Output the [x, y] coordinate of the center of the cell containing the given text.  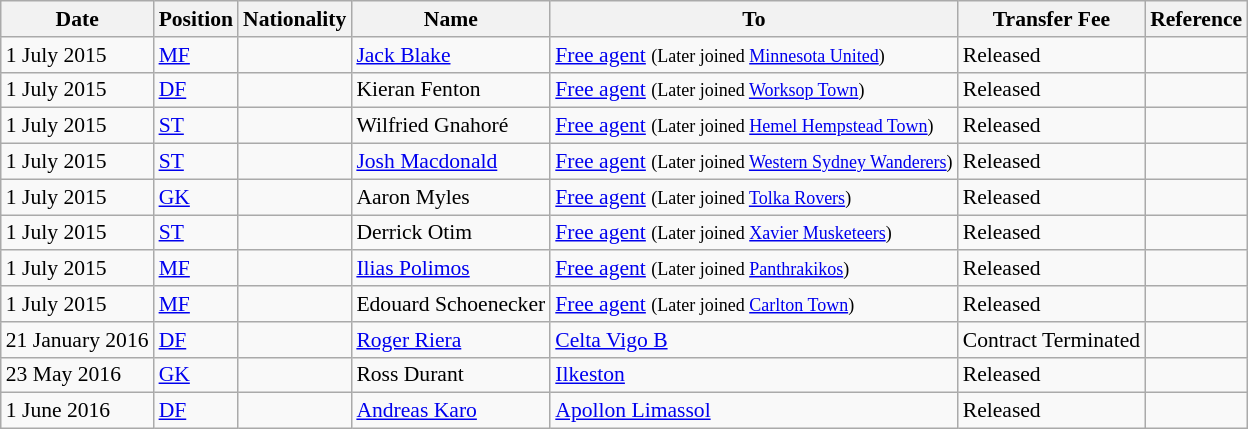
Free agent (Later joined Minnesota United) [754, 55]
21 January 2016 [78, 340]
Free agent (Later joined Hemel Hempstead Town) [754, 126]
Jack Blake [450, 55]
Aaron Myles [450, 197]
Free agent (Later joined Western Sydney Wanderers) [754, 162]
Ilias Polimos [450, 269]
Edouard Schoenecker [450, 304]
Kieran Fenton [450, 90]
Ross Durant [450, 375]
Name [450, 19]
Free agent (Later joined Panthrakikos) [754, 269]
Free agent (Later joined Tolka Rovers) [754, 197]
Transfer Fee [1052, 19]
Josh Macdonald [450, 162]
Reference [1196, 19]
To [754, 19]
Date [78, 19]
23 May 2016 [78, 375]
Derrick Otim [450, 233]
Ilkeston [754, 375]
Free agent (Later joined Worksop Town) [754, 90]
Roger Riera [450, 340]
Free agent (Later joined Xavier Musketeers) [754, 233]
Position [196, 19]
Free agent (Later joined Carlton Town) [754, 304]
Andreas Karo [450, 411]
Celta Vigo B [754, 340]
1 June 2016 [78, 411]
Nationality [294, 19]
Apollon Limassol [754, 411]
Contract Terminated [1052, 340]
Wilfried Gnahoré [450, 126]
